Determine the [X, Y] coordinate at the center of the cell enclosing the given text.  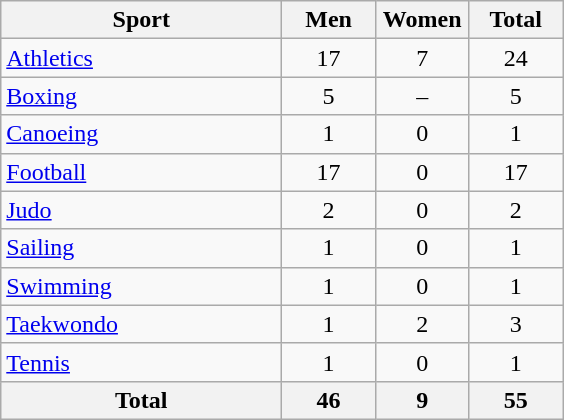
Swimming [142, 286]
46 [329, 400]
7 [422, 58]
Canoeing [142, 134]
Football [142, 172]
Taekwondo [142, 324]
Boxing [142, 96]
Sport [142, 20]
Athletics [142, 58]
Tennis [142, 362]
– [422, 96]
55 [516, 400]
3 [516, 324]
24 [516, 58]
Judo [142, 210]
Sailing [142, 248]
Men [329, 20]
Women [422, 20]
9 [422, 400]
